Capture the cell that displays the provided text and extract its [x, y] central coordinate. 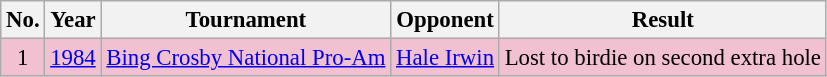
Year [73, 20]
Opponent [446, 20]
Bing Crosby National Pro-Am [246, 58]
Lost to birdie on second extra hole [662, 58]
Tournament [246, 20]
1984 [73, 58]
Result [662, 20]
No. [23, 20]
Hale Irwin [446, 58]
1 [23, 58]
